Return (X, Y) of the center of cell containing provided text 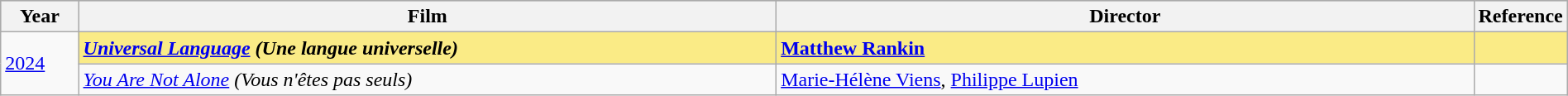
2024 (40, 64)
Director (1125, 17)
Matthew Rankin (1125, 48)
You Are Not Alone (Vous n'êtes pas seuls) (428, 79)
Reference (1520, 17)
Marie-Hélène Viens, Philippe Lupien (1125, 79)
Universal Language (Une langue universelle) (428, 48)
Film (428, 17)
Year (40, 17)
